Search for the cell housing the specified text and yield its [X, Y] center coordinate. 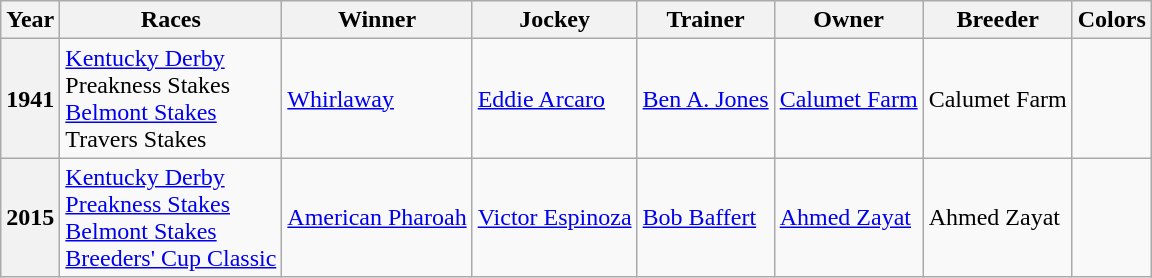
Races [171, 20]
Victor Espinoza [554, 218]
Bob Baffert [706, 218]
Year [30, 20]
Winner [377, 20]
Jockey [554, 20]
1941 [30, 98]
2015 [30, 218]
Owner [848, 20]
Trainer [706, 20]
Eddie Arcaro [554, 98]
Colors [1112, 20]
Kentucky DerbyPreakness StakesBelmont StakesBreeders' Cup Classic [171, 218]
Whirlaway [377, 98]
Kentucky DerbyPreakness StakesBelmont StakesTravers Stakes [171, 98]
Breeder [998, 20]
American Pharoah [377, 218]
Ben A. Jones [706, 98]
